Scan for the cell matching the given text and deliver its (x, y) coordinate at center. 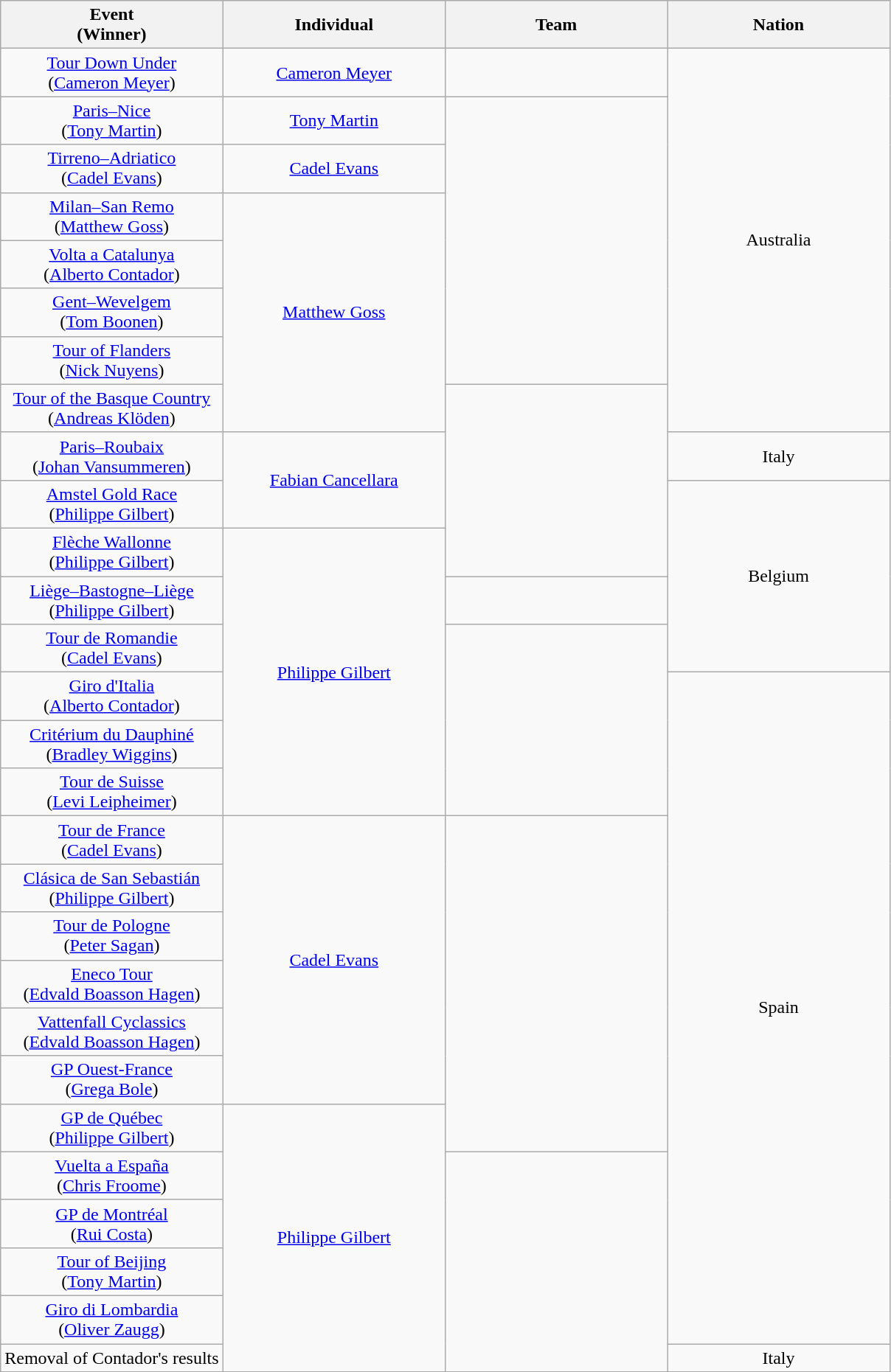
Critérium du Dauphiné(Bradley Wiggins) (112, 745)
Tour de Pologne(Peter Sagan) (112, 936)
Individual (333, 25)
Fabian Cancellara (333, 480)
Team (556, 25)
Spain (779, 1009)
GP de Québec(Philippe Gilbert) (112, 1128)
GP Ouest-France(Grega Bole) (112, 1079)
Australia (779, 240)
Nation (779, 25)
Tour of Beijing(Tony Martin) (112, 1271)
Milan–San Remo(Matthew Goss) (112, 217)
Giro di Lombardia(Oliver Zaugg) (112, 1320)
Tour Down Under(Cameron Meyer) (112, 72)
Tirreno–Adriatico(Cadel Evans) (112, 168)
Tour de Romandie(Cadel Evans) (112, 649)
Cameron Meyer (333, 72)
Clásica de San Sebastián(Philippe Gilbert) (112, 888)
Vattenfall Cyclassics(Edvald Boasson Hagen) (112, 1032)
Paris–Nice(Tony Martin) (112, 121)
Gent–Wevelgem(Tom Boonen) (112, 313)
Amstel Gold Race(Philippe Gilbert) (112, 504)
Eneco Tour(Edvald Boasson Hagen) (112, 983)
Tony Martin (333, 121)
Tour de France(Cadel Evans) (112, 840)
GP de Montréal(Rui Costa) (112, 1224)
Vuelta a España (Chris Froome) (112, 1175)
Event(Winner) (112, 25)
Liège–Bastogne–Liège(Philippe Gilbert) (112, 600)
Belgium (779, 576)
Tour de Suisse(Levi Leipheimer) (112, 792)
Paris–Roubaix(Johan Vansummeren) (112, 456)
Matthew Goss (333, 313)
Removal of Contador's results (112, 1357)
Tour of the Basque Country(Andreas Klöden) (112, 408)
Tour of Flanders(Nick Nuyens) (112, 360)
Flèche Wallonne(Philippe Gilbert) (112, 551)
Volta a Catalunya(Alberto Contador) (112, 264)
Giro d'Italia(Alberto Contador) (112, 696)
